Determine the [x, y] coordinate at the center of the cell enclosing the given text.  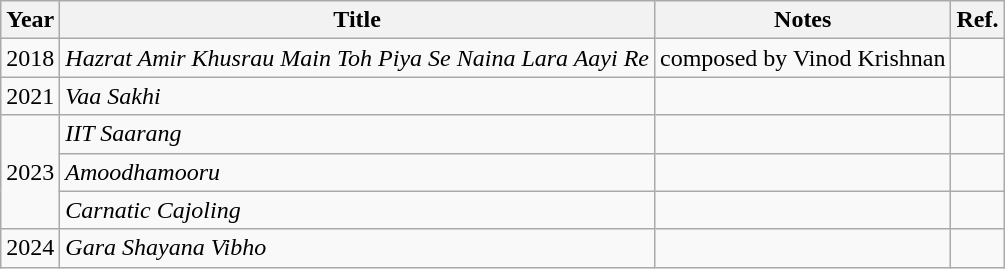
Notes [802, 20]
2018 [30, 58]
IIT Saarang [358, 134]
2021 [30, 96]
2023 [30, 172]
Hazrat Amir Khusrau Main Toh Piya Se Naina Lara Aayi Re [358, 58]
composed by Vinod Krishnan [802, 58]
Vaa Sakhi [358, 96]
Ref. [978, 20]
2024 [30, 248]
Title [358, 20]
Carnatic Cajoling [358, 210]
Gara Shayana Vibho [358, 248]
Year [30, 20]
Amoodhamooru [358, 172]
